Find where the given text appears and provide that cell's center as (x, y) coordinate. 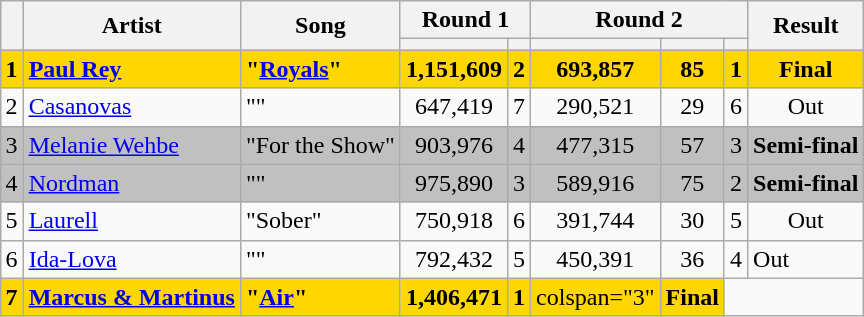
"Sober" (320, 221)
Round 2 (640, 20)
693,857 (596, 69)
29 (692, 107)
Nordman (132, 183)
30 (692, 221)
Round 1 (465, 20)
391,744 (596, 221)
Song (320, 26)
Ida-Lova (132, 259)
85 (692, 69)
colspan="3" (596, 297)
"Air" (320, 297)
57 (692, 145)
792,432 (454, 259)
Laurell (132, 221)
1,151,609 (454, 69)
975,890 (454, 183)
Marcus & Martinus (132, 297)
1,406,471 (454, 297)
Casanovas (132, 107)
"For the Show" (320, 145)
36 (692, 259)
75 (692, 183)
647,419 (454, 107)
750,918 (454, 221)
290,521 (596, 107)
Artist (132, 26)
589,916 (596, 183)
Melanie Wehbe (132, 145)
Paul Rey (132, 69)
Result (806, 26)
"Royals" (320, 69)
903,976 (454, 145)
477,315 (596, 145)
450,391 (596, 259)
